Return the [x, y] coordinate for the center point of the cell that contains the specified text.  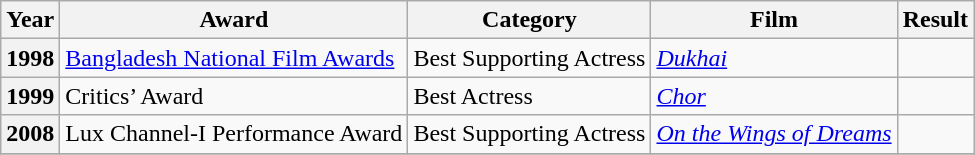
On the Wings of Dreams [774, 134]
Chor [774, 96]
Critics’ Award [234, 96]
Dukhai [774, 58]
1999 [30, 96]
Award [234, 20]
Film [774, 20]
Lux Channel-I Performance Award [234, 134]
Bangladesh National Film Awards [234, 58]
Year [30, 20]
Best Actress [530, 96]
1998 [30, 58]
Category [530, 20]
2008 [30, 134]
Result [935, 20]
